Search for the cell housing the specified text and yield its [x, y] center coordinate. 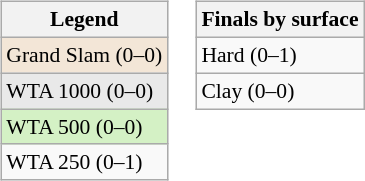
Grand Slam (0–0) [84, 55]
WTA 250 (0–1) [84, 162]
Clay (0–0) [280, 91]
Legend [84, 20]
Hard (0–1) [280, 55]
Finals by surface [280, 20]
WTA 500 (0–0) [84, 127]
WTA 1000 (0–0) [84, 91]
